Identify which cell holds the provided text, then report its (x, y) central coordinate. 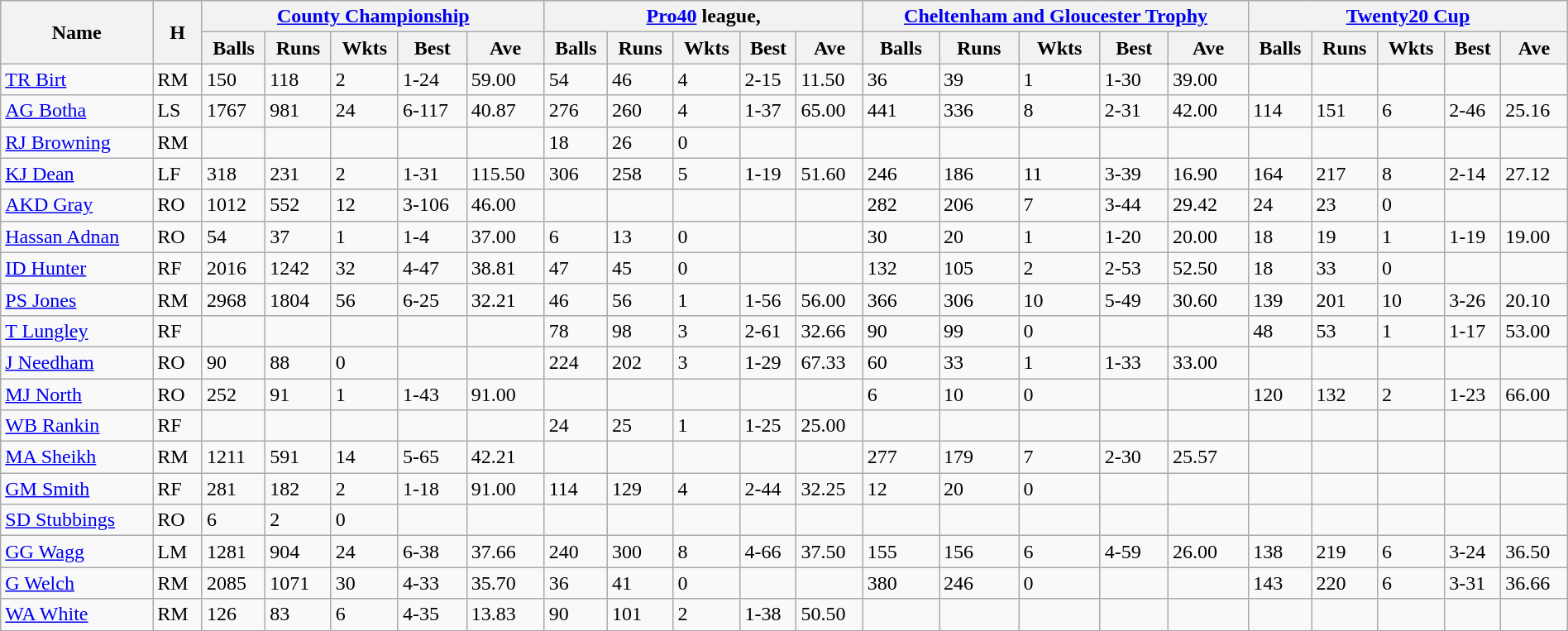
16.90 (1207, 174)
156 (979, 552)
J Needham (77, 362)
115.50 (505, 174)
32.21 (505, 299)
276 (576, 111)
1-17 (1473, 331)
217 (1345, 174)
WA White (77, 614)
MJ North (77, 394)
39 (979, 79)
52.50 (1207, 268)
1-29 (768, 362)
2-44 (768, 489)
3-31 (1473, 583)
MA Sheikh (77, 457)
366 (901, 299)
252 (233, 394)
1071 (299, 583)
60 (901, 362)
H (178, 32)
98 (640, 331)
1281 (233, 552)
GG Wagg (77, 552)
RJ Browning (77, 142)
41 (640, 583)
182 (299, 489)
2-31 (1134, 111)
231 (299, 174)
53.00 (1535, 331)
13.83 (505, 614)
380 (901, 583)
2-14 (1473, 174)
2-61 (768, 331)
11 (1059, 174)
20.00 (1207, 237)
48 (1280, 331)
4-59 (1134, 552)
3-106 (432, 205)
3-39 (1134, 174)
25 (640, 426)
240 (576, 552)
45 (640, 268)
904 (299, 552)
981 (299, 111)
SD Stubbings (77, 520)
2085 (233, 583)
2968 (233, 299)
1804 (299, 299)
WB Rankin (77, 426)
206 (979, 205)
AG Botha (77, 111)
1-56 (768, 299)
1-31 (432, 174)
32.66 (829, 331)
PS Jones (77, 299)
33.00 (1207, 362)
1-20 (1134, 237)
3-44 (1134, 205)
1-38 (768, 614)
1-33 (1134, 362)
47 (576, 268)
101 (640, 614)
2-46 (1473, 111)
281 (233, 489)
5-49 (1134, 299)
105 (979, 268)
30.60 (1207, 299)
TR Birt (77, 79)
6-117 (432, 111)
155 (901, 552)
1242 (299, 268)
66.00 (1535, 394)
59.00 (505, 79)
139 (1280, 299)
318 (233, 174)
LF (178, 174)
1-25 (768, 426)
42.00 (1207, 111)
32 (364, 268)
150 (233, 79)
99 (979, 331)
1767 (233, 111)
118 (299, 79)
25.16 (1535, 111)
51.60 (829, 174)
35.70 (505, 583)
138 (1280, 552)
50.50 (829, 614)
220 (1345, 583)
26.00 (1207, 552)
186 (979, 174)
1-43 (432, 394)
202 (640, 362)
39.00 (1207, 79)
591 (299, 457)
19.00 (1535, 237)
46.00 (505, 205)
38.81 (505, 268)
88 (299, 362)
1-37 (768, 111)
23 (1345, 205)
1-18 (432, 489)
25.00 (829, 426)
6-25 (432, 299)
67.33 (829, 362)
42.21 (505, 457)
Pro40 league, (703, 17)
1-24 (432, 79)
County Championship (373, 17)
26 (640, 142)
300 (640, 552)
27.12 (1535, 174)
143 (1280, 583)
29.42 (1207, 205)
164 (1280, 174)
19 (1345, 237)
AKD Gray (77, 205)
3-24 (1473, 552)
1012 (233, 205)
32.25 (829, 489)
36.66 (1535, 583)
282 (901, 205)
25.57 (1207, 457)
11.50 (829, 79)
37.00 (505, 237)
Twenty20 Cup (1408, 17)
2-53 (1134, 268)
179 (979, 457)
3-26 (1473, 299)
LM (178, 552)
ID Hunter (77, 268)
126 (233, 614)
219 (1345, 552)
2-15 (768, 79)
441 (901, 111)
552 (299, 205)
T Lungley (77, 331)
36.50 (1535, 552)
129 (640, 489)
2-30 (1134, 457)
1-4 (432, 237)
37.66 (505, 552)
Hassan Adnan (77, 237)
6-38 (432, 552)
56.00 (829, 299)
4-33 (432, 583)
277 (901, 457)
2016 (233, 268)
53 (1345, 331)
GM Smith (77, 489)
151 (1345, 111)
224 (576, 362)
201 (1345, 299)
78 (576, 331)
40.87 (505, 111)
91 (299, 394)
37.50 (829, 552)
5-65 (432, 457)
1211 (233, 457)
13 (640, 237)
G Welch (77, 583)
4-35 (432, 614)
1-23 (1473, 394)
258 (640, 174)
260 (640, 111)
20.10 (1535, 299)
65.00 (829, 111)
14 (364, 457)
37 (299, 237)
83 (299, 614)
336 (979, 111)
LS (178, 111)
5 (706, 174)
Name (77, 32)
120 (1280, 394)
Cheltenham and Gloucester Trophy (1055, 17)
1-30 (1134, 79)
4-66 (768, 552)
4-47 (432, 268)
KJ Dean (77, 174)
